Detect which cell encompasses the target text, then output its (X, Y) center coordinate. 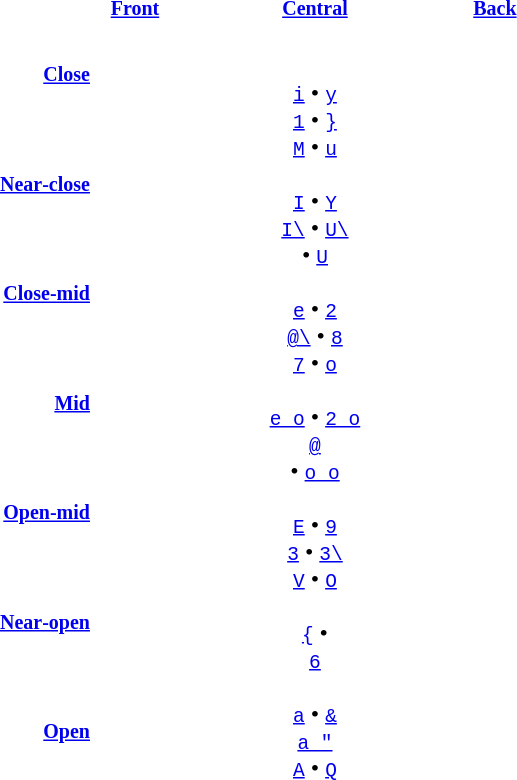
Mid (45, 404)
Near‑close (45, 184)
Close (45, 76)
Near‑open (45, 622)
Close‑mid (45, 294)
Open‑mid (45, 512)
